Determine the (X, Y) coordinate at the center of the cell enclosing the given text.  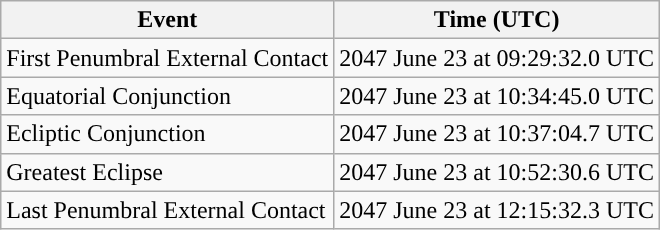
Time (UTC) (497, 20)
Last Penumbral External Contact (168, 210)
Equatorial Conjunction (168, 96)
2047 June 23 at 10:34:45.0 UTC (497, 96)
2047 June 23 at 09:29:32.0 UTC (497, 58)
2047 June 23 at 10:37:04.7 UTC (497, 134)
2047 June 23 at 12:15:32.3 UTC (497, 210)
Ecliptic Conjunction (168, 134)
First Penumbral External Contact (168, 58)
2047 June 23 at 10:52:30.6 UTC (497, 172)
Event (168, 20)
Greatest Eclipse (168, 172)
